Extract the (X, Y) coordinate from the center of the cell holding the provided text.  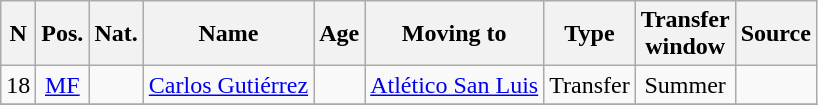
18 (18, 85)
Summer (685, 85)
Name (228, 34)
Nat. (116, 34)
Moving to (454, 34)
Source (776, 34)
N (18, 34)
Type (590, 34)
Carlos Gutiérrez (228, 85)
Age (340, 34)
Transferwindow (685, 34)
Pos. (62, 34)
MF (62, 85)
Transfer (590, 85)
Atlético San Luis (454, 85)
